Detect which cell encompasses the target text, then output its [x, y] center coordinate. 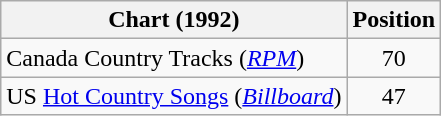
US Hot Country Songs (Billboard) [174, 96]
Position [394, 20]
Canada Country Tracks (RPM) [174, 58]
70 [394, 58]
47 [394, 96]
Chart (1992) [174, 20]
